Scan for the cell matching the given text and deliver its [x, y] coordinate at center. 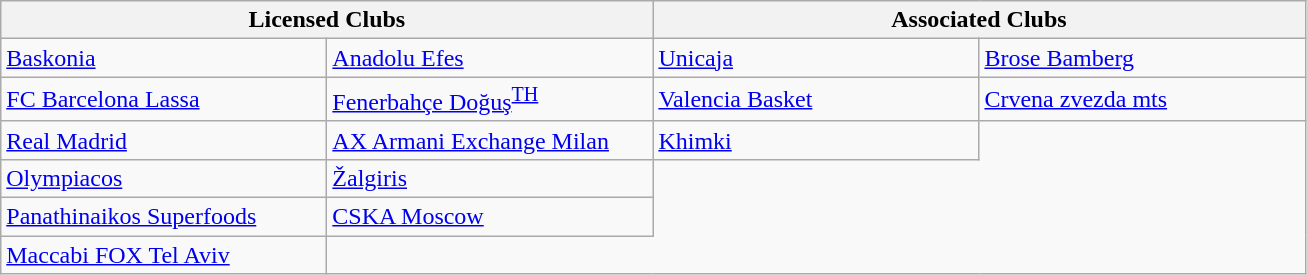
CSKA Moscow [490, 217]
Maccabi FOX Tel Aviv [164, 255]
Crvena zvezda mts [1142, 100]
Baskonia [164, 58]
FC Barcelona Lassa [164, 100]
Licensed Clubs [327, 20]
Real Madrid [164, 140]
Fenerbahçe DoğuşTH [490, 100]
Unicaja [816, 58]
Khimki [816, 140]
Anadolu Efes [490, 58]
Associated Clubs [979, 20]
Brose Bamberg [1142, 58]
Panathinaikos Superfoods [164, 217]
AX Armani Exchange Milan [490, 140]
Valencia Basket [816, 100]
Olympiacos [164, 178]
Žalgiris [490, 178]
